Find where the given text appears and provide that cell's center as (x, y) coordinate. 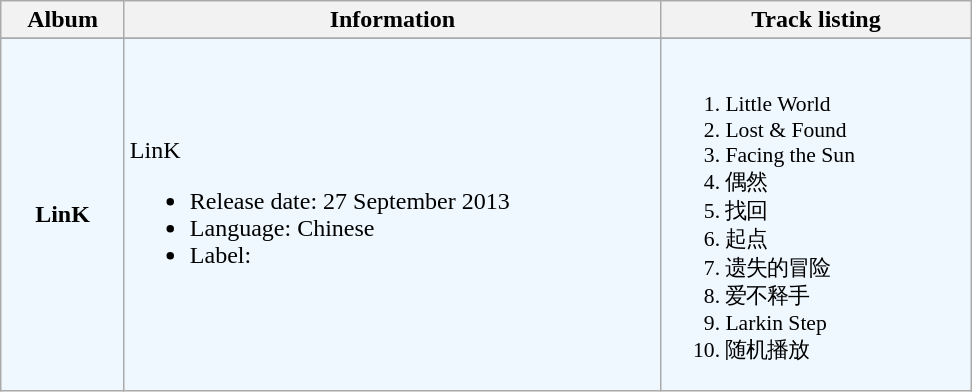
LinK (63, 215)
LinKRelease date: 27 September 2013Language: ChineseLabel: (392, 215)
Little WorldLost & FoundFacing the Sun偶然找回起点遗失的冒险爱不释手Larkin Step随机播放 (816, 215)
Album (63, 20)
Track listing (816, 20)
Information (392, 20)
